Extract the [X, Y] coordinate from the center of the cell holding the provided text.  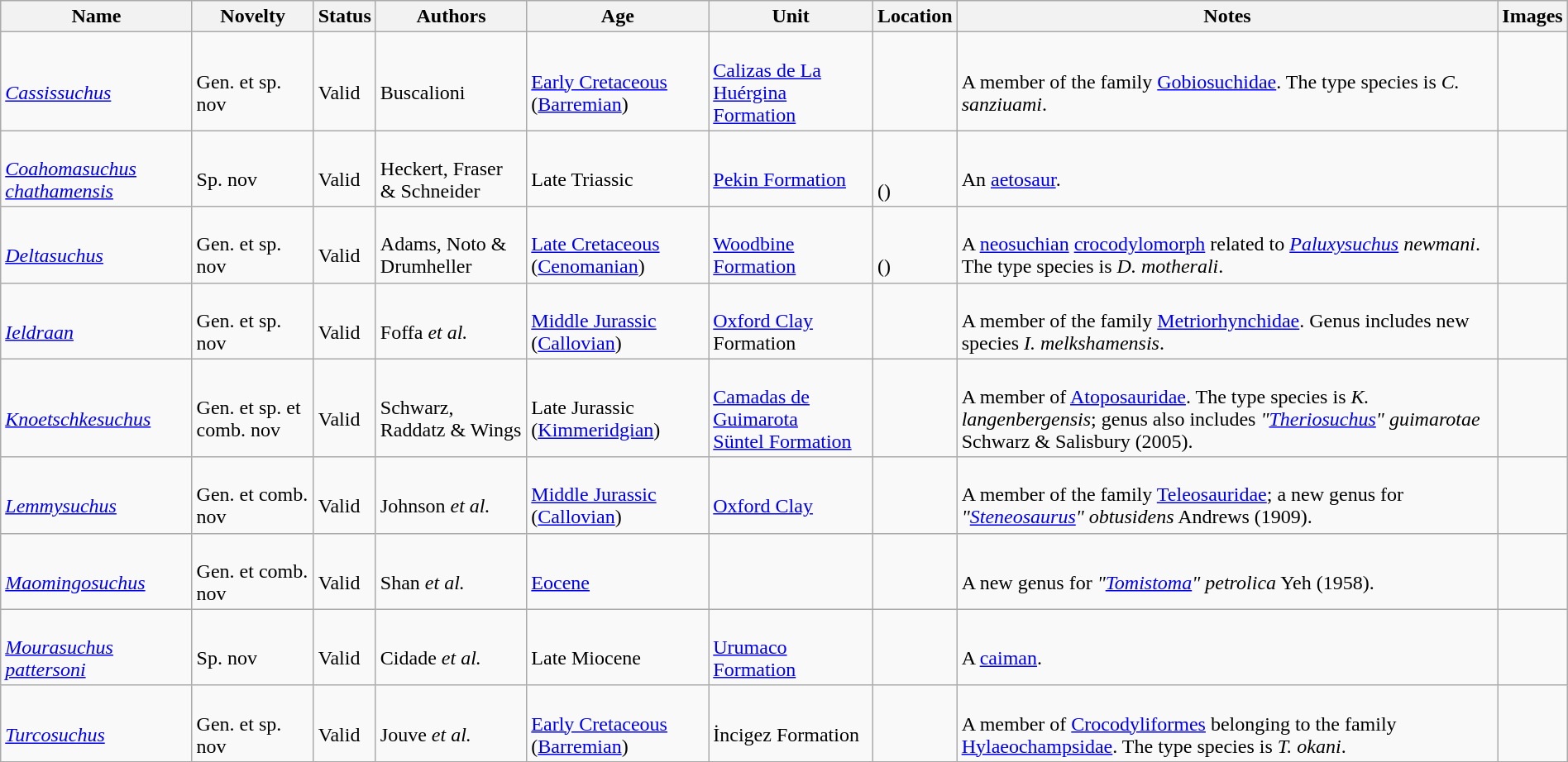
Urumaco Formation [791, 647]
Buscalioni [452, 81]
Notes [1227, 17]
Cidade et al. [452, 647]
Pekin Formation [791, 169]
Age [618, 17]
Oxford Clay Formation [791, 321]
Late Miocene [618, 647]
Location [915, 17]
Novelty [253, 17]
Schwarz, Raddatz & Wings [452, 408]
Knoetschkesuchus [96, 408]
Adams, Noto & Drumheller [452, 245]
Name [96, 17]
Calizas de La Huérgina Formation [791, 81]
A member of the family Gobiosuchidae. The type species is C. sanziuami. [1227, 81]
Johnson et al. [452, 495]
Camadas de Guimarota Süntel Formation [791, 408]
Late Jurassic (Kimmeridgian) [618, 408]
A new genus for "Tomistoma" petrolica Yeh (1958). [1227, 571]
Authors [452, 17]
Images [1532, 17]
Maomingosuchus [96, 571]
İncigez Formation [791, 723]
Jouve et al. [452, 723]
Status [344, 17]
Deltasuchus [96, 245]
Oxford Clay [791, 495]
Shan et al. [452, 571]
A member of the family Metriorhynchidae. Genus includes new species I. melkshamensis. [1227, 321]
Woodbine Formation [791, 245]
Heckert, Fraser & Schneider [452, 169]
Eocene [618, 571]
Ieldraan [96, 321]
Turcosuchus [96, 723]
A member of Crocodyliformes belonging to the family Hylaeochampsidae. The type species is T. okani. [1227, 723]
Late Cretaceous (Cenomanian) [618, 245]
Mourasuchus pattersoni [96, 647]
A caiman. [1227, 647]
Coahomasuchus chathamensis [96, 169]
Cassissuchus [96, 81]
A neosuchian crocodylomorph related to Paluxysuchus newmani. The type species is D. motherali. [1227, 245]
Unit [791, 17]
Late Triassic [618, 169]
A member of Atoposauridae. The type species is K. langenbergensis; genus also includes "Theriosuchus" guimarotae Schwarz & Salisbury (2005). [1227, 408]
An aetosaur. [1227, 169]
Foffa et al. [452, 321]
Lemmysuchus [96, 495]
Gen. et sp. et comb. nov [253, 408]
A member of the family Teleosauridae; a new genus for "Steneosaurus" obtusidens Andrews (1909). [1227, 495]
